From the cell containing the given text, extract its center point as (X, Y) coordinate. 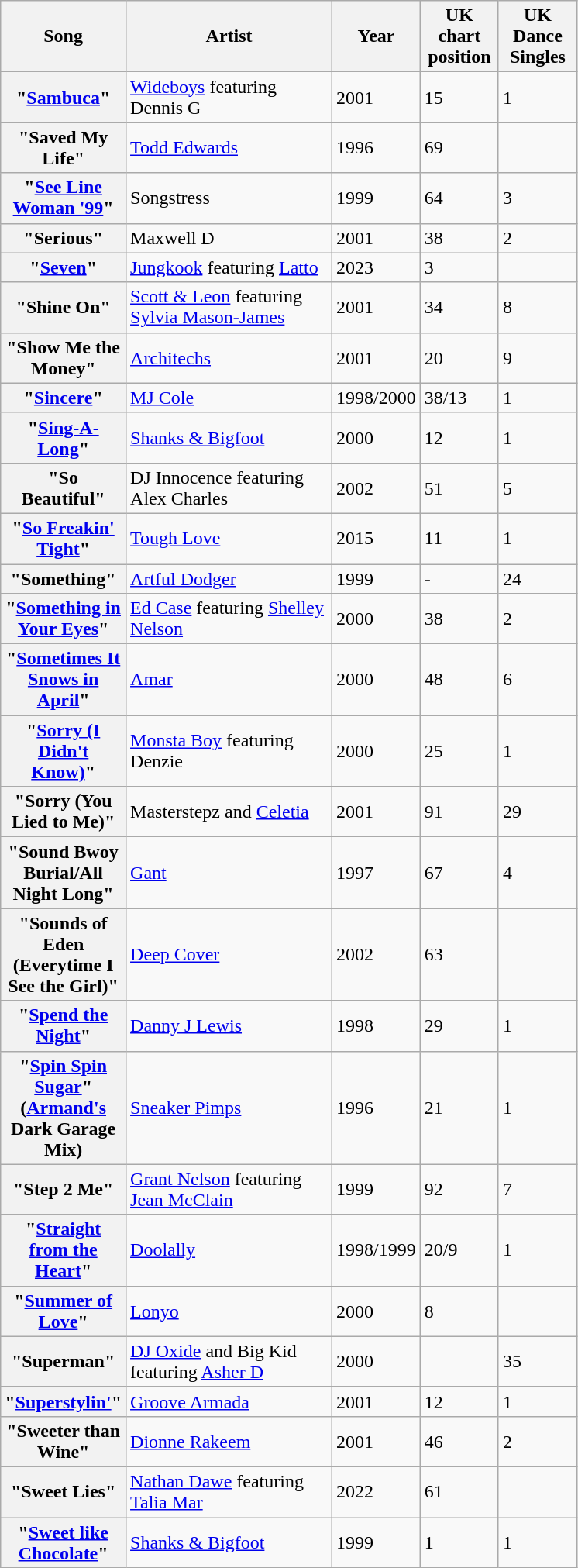
"Sometimes It Snows in April" (64, 680)
MJ Cole (229, 398)
Year (377, 36)
61 (459, 1491)
2022 (377, 1491)
"Sambuca" (64, 98)
15 (459, 98)
Gant (229, 873)
"Sweeter than Wine" (64, 1442)
"Something" (64, 579)
Artful Dodger (229, 579)
1998 (377, 1026)
"Sound Bwoy Burial/All Night Long" (64, 873)
1998/1999 (377, 1250)
48 (459, 680)
63 (459, 955)
6 (538, 680)
"Step 2 Me" (64, 1189)
"Sorry (You Lied to Me)" (64, 812)
46 (459, 1442)
Scott & Leon featuring Sylvia Mason-James (229, 307)
Groove Armada (229, 1401)
"Summer of Love" (64, 1311)
Architechs (229, 358)
Todd Edwards (229, 147)
Monsta Boy featuring Denzie (229, 751)
"Spend the Night" (64, 1026)
Maxwell D (229, 238)
Artist (229, 36)
"So Beautiful" (64, 488)
34 (459, 307)
7 (538, 1189)
Dionne Rakeem (229, 1442)
"Sincere" (64, 398)
24 (538, 579)
Danny J Lewis (229, 1026)
9 (538, 358)
"Sorry (I Didn't Know)" (64, 751)
UK Dance Singles (538, 36)
2023 (377, 267)
UK chart position (459, 36)
Deep Cover (229, 955)
Masterstepz and Celetia (229, 812)
Grant Nelson featuring Jean McClain (229, 1189)
Wideboys featuring Dennis G (229, 98)
"Sweet like Chocolate" (64, 1542)
"Superman" (64, 1361)
Doolally (229, 1250)
35 (538, 1361)
Lonyo (229, 1311)
21 (459, 1108)
"Sing-A-Long" (64, 437)
11 (459, 538)
"See Line Woman '99" (64, 198)
Amar (229, 680)
"Sounds of Eden (Everytime I See the Girl)" (64, 955)
Sneaker Pimps (229, 1108)
"Straight from the Heart" (64, 1250)
69 (459, 147)
1997 (377, 873)
Ed Case featuring Shelley Nelson (229, 619)
91 (459, 812)
1998/2000 (377, 398)
Songstress (229, 198)
- (459, 579)
51 (459, 488)
92 (459, 1189)
Nathan Dawe featuring Talia Mar (229, 1491)
"Sweet Lies" (64, 1491)
DJ Oxide and Big Kid featuring Asher D (229, 1361)
"Superstylin'" (64, 1401)
25 (459, 751)
38/13 (459, 398)
67 (459, 873)
64 (459, 198)
5 (538, 488)
"Seven" (64, 267)
20 (459, 358)
"Serious" (64, 238)
2015 (377, 538)
20/9 (459, 1250)
Jungkook featuring Latto (229, 267)
"Saved My Life" (64, 147)
"Something in Your Eyes" (64, 619)
"Spin Spin Sugar" (Armand's Dark Garage Mix) (64, 1108)
4 (538, 873)
Tough Love (229, 538)
Song (64, 36)
"Show Me the Money" (64, 358)
DJ Innocence featuring Alex Charles (229, 488)
"So Freakin' Tight" (64, 538)
"Shine On" (64, 307)
